Pinpoint the cell where the given text exists, returning its [x, y] midpoint coordinate. 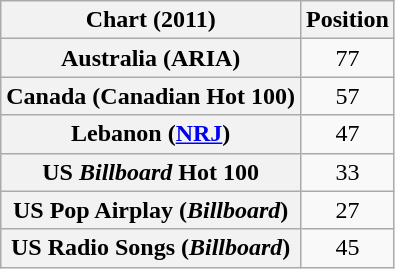
Australia (ARIA) [151, 58]
33 [348, 172]
27 [348, 210]
US Radio Songs (Billboard) [151, 248]
US Pop Airplay (Billboard) [151, 210]
Position [348, 20]
77 [348, 58]
Lebanon (NRJ) [151, 134]
Canada (Canadian Hot 100) [151, 96]
Chart (2011) [151, 20]
45 [348, 248]
US Billboard Hot 100 [151, 172]
47 [348, 134]
57 [348, 96]
